Output the [X, Y] coordinate of the center of the cell containing the given text.  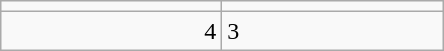
3 [332, 31]
4 [112, 31]
